Locate the cell with the specified text and output its (X, Y) center coordinate. 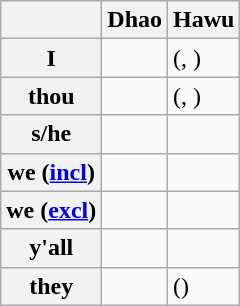
Hawu (204, 20)
thou (52, 96)
Dhao (135, 20)
I (52, 58)
y'all (52, 248)
they (52, 286)
s/he (52, 134)
() (204, 286)
we (excl) (52, 210)
we (incl) (52, 172)
